Output the [x, y] coordinate of the center of the cell containing the given text.  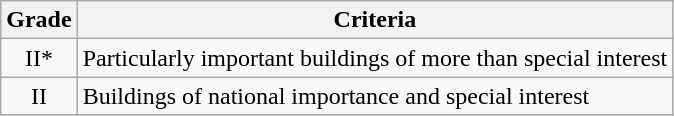
II [39, 96]
Particularly important buildings of more than special interest [375, 58]
Buildings of national importance and special interest [375, 96]
II* [39, 58]
Criteria [375, 20]
Grade [39, 20]
